Search for the cell housing the specified text and yield its [X, Y] center coordinate. 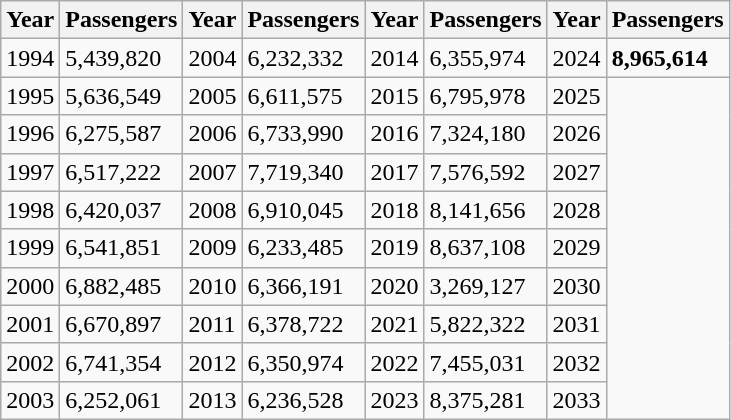
2004 [212, 58]
6,378,722 [304, 324]
7,719,340 [304, 172]
2005 [212, 96]
7,576,592 [486, 172]
2011 [212, 324]
2031 [576, 324]
6,882,485 [122, 286]
2019 [394, 248]
2012 [212, 362]
2028 [576, 210]
2026 [576, 134]
5,636,549 [122, 96]
2008 [212, 210]
7,324,180 [486, 134]
2020 [394, 286]
2002 [30, 362]
2001 [30, 324]
2027 [576, 172]
2025 [576, 96]
1994 [30, 58]
6,795,978 [486, 96]
6,252,061 [122, 400]
2013 [212, 400]
6,541,851 [122, 248]
6,350,974 [304, 362]
6,355,974 [486, 58]
5,439,820 [122, 58]
3,269,127 [486, 286]
2016 [394, 134]
6,420,037 [122, 210]
2021 [394, 324]
1995 [30, 96]
2017 [394, 172]
2029 [576, 248]
2022 [394, 362]
6,275,587 [122, 134]
6,232,332 [304, 58]
2009 [212, 248]
8,141,656 [486, 210]
2007 [212, 172]
2018 [394, 210]
6,366,191 [304, 286]
8,637,108 [486, 248]
6,670,897 [122, 324]
6,236,528 [304, 400]
2033 [576, 400]
1998 [30, 210]
2024 [576, 58]
2003 [30, 400]
6,233,485 [304, 248]
2032 [576, 362]
7,455,031 [486, 362]
2000 [30, 286]
2006 [212, 134]
1997 [30, 172]
1996 [30, 134]
8,375,281 [486, 400]
6,517,222 [122, 172]
2023 [394, 400]
6,910,045 [304, 210]
5,822,322 [486, 324]
6,741,354 [122, 362]
6,611,575 [304, 96]
2015 [394, 96]
8,965,614 [668, 58]
2030 [576, 286]
2014 [394, 58]
2010 [212, 286]
6,733,990 [304, 134]
1999 [30, 248]
